Provide the (x, y) coordinate of the cell's center where the given text is located.  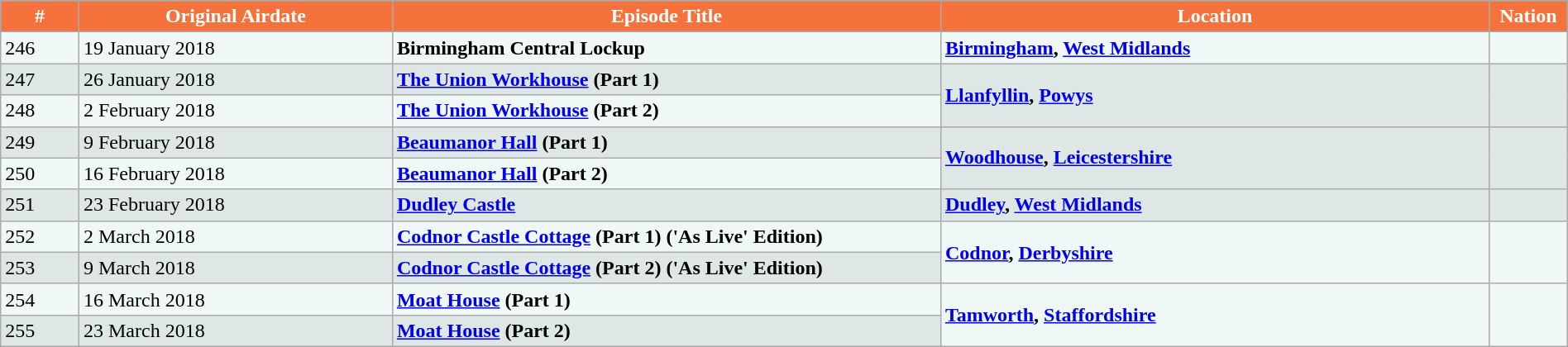
19 January 2018 (235, 48)
255 (40, 330)
251 (40, 205)
The Union Workhouse (Part 2) (667, 111)
# (40, 17)
250 (40, 173)
Beaumanor Hall (Part 1) (667, 142)
Tamworth, Staffordshire (1214, 315)
2 March 2018 (235, 236)
Location (1214, 17)
Dudley, West Midlands (1214, 205)
249 (40, 142)
16 February 2018 (235, 173)
Nation (1528, 17)
23 March 2018 (235, 330)
246 (40, 48)
Birmingham, West Midlands (1214, 48)
23 February 2018 (235, 205)
2 February 2018 (235, 111)
Birmingham Central Lockup (667, 48)
Dudley Castle (667, 205)
16 March 2018 (235, 299)
252 (40, 236)
9 March 2018 (235, 268)
Episode Title (667, 17)
9 February 2018 (235, 142)
Moat House (Part 1) (667, 299)
Original Airdate (235, 17)
Codnor Castle Cottage (Part 2) ('As Live' Edition) (667, 268)
Codnor Castle Cottage (Part 1) ('As Live' Edition) (667, 236)
The Union Workhouse (Part 1) (667, 79)
Woodhouse, Leicestershire (1214, 158)
Llanfyllin, Powys (1214, 95)
Beaumanor Hall (Part 2) (667, 173)
248 (40, 111)
26 January 2018 (235, 79)
Codnor, Derbyshire (1214, 252)
253 (40, 268)
254 (40, 299)
247 (40, 79)
Moat House (Part 2) (667, 330)
